Provide the [x, y] coordinate of the cell's center where the given text is located.  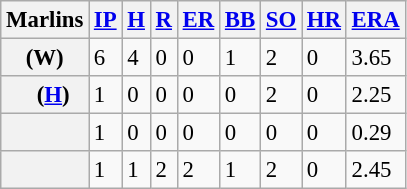
BB [240, 20]
R [164, 20]
ERA [376, 20]
(W) [45, 58]
0.29 [376, 133]
SO [282, 20]
HR [324, 20]
(H) [45, 95]
ER [198, 20]
H [136, 20]
2.25 [376, 95]
4 [136, 58]
3.65 [376, 58]
6 [106, 58]
IP [106, 20]
Marlins [45, 20]
2.45 [376, 170]
